Extract the (X, Y) coordinate from the center of the cell holding the provided text.  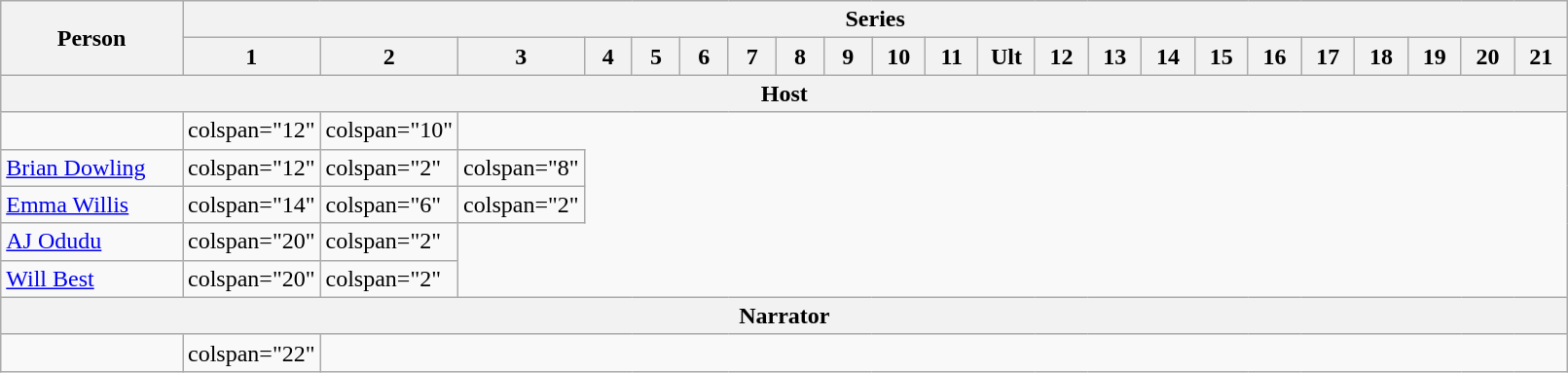
colspan="6" (389, 205)
11 (952, 56)
Brian Dowling (91, 168)
18 (1382, 56)
9 (849, 56)
Host (784, 93)
Emma Willis (91, 205)
colspan="14" (252, 205)
16 (1275, 56)
Will Best (91, 279)
3 (522, 56)
colspan="22" (252, 353)
13 (1115, 56)
20 (1487, 56)
12 (1061, 56)
colspan="10" (389, 131)
6 (705, 56)
colspan="8" (522, 168)
AJ Odudu (91, 242)
19 (1435, 56)
1 (252, 56)
Person (91, 38)
8 (800, 56)
17 (1328, 56)
2 (389, 56)
14 (1168, 56)
5 (656, 56)
15 (1221, 56)
7 (751, 56)
21 (1542, 56)
10 (899, 56)
Narrator (784, 316)
Series (876, 19)
Ult (1006, 56)
4 (607, 56)
